For the text-containing cell, return its midpoint in [X, Y] coordinate format. 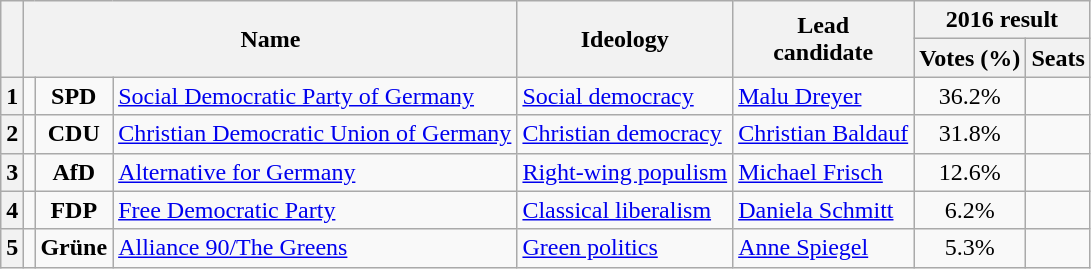
Alternative for Germany [315, 172]
Free Democratic Party [315, 210]
Seats [1058, 58]
3 [12, 172]
6.2% [970, 210]
Anne Spiegel [824, 248]
Michael Frisch [824, 172]
5 [12, 248]
Alliance 90/The Greens [315, 248]
Leadcandidate [824, 39]
CDU [74, 134]
4 [12, 210]
Social Democratic Party of Germany [315, 96]
2 [12, 134]
1 [12, 96]
31.8% [970, 134]
Votes (%) [970, 58]
2016 result [1002, 20]
36.2% [970, 96]
Ideology [625, 39]
Classical liberalism [625, 210]
Malu Dreyer [824, 96]
Christian Baldauf [824, 134]
Right-wing populism [625, 172]
Green politics [625, 248]
AfD [74, 172]
Christian Democratic Union of Germany [315, 134]
Social democracy [625, 96]
12.6% [970, 172]
Daniela Schmitt [824, 210]
Christian democracy [625, 134]
FDP [74, 210]
5.3% [970, 248]
Grüne [74, 248]
SPD [74, 96]
Name [270, 39]
